From the cell containing the given text, extract its center point as [x, y] coordinate. 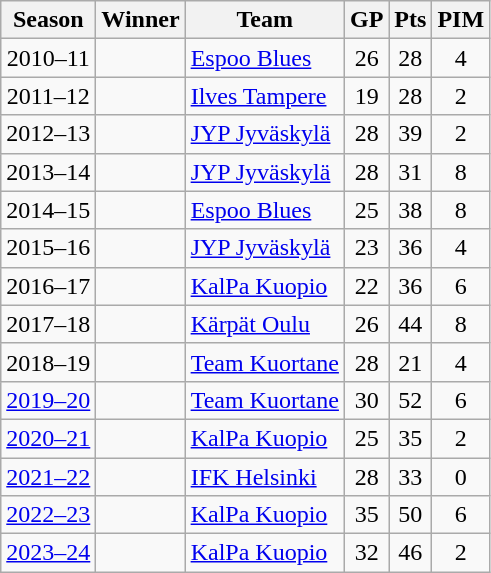
IFK Helsinki [264, 477]
44 [410, 324]
2015–16 [48, 248]
30 [366, 400]
2018–19 [48, 362]
Kärpät Oulu [264, 324]
2011–12 [48, 96]
52 [410, 400]
32 [366, 553]
2019–20 [48, 400]
0 [461, 477]
2013–14 [48, 172]
2021–22 [48, 477]
2016–17 [48, 286]
Ilves Tampere [264, 96]
2010–11 [48, 58]
Team [264, 20]
Pts [410, 20]
31 [410, 172]
23 [366, 248]
2012–13 [48, 134]
19 [366, 96]
22 [366, 286]
39 [410, 134]
2017–18 [48, 324]
21 [410, 362]
2022–23 [48, 515]
2014–15 [48, 210]
Winner [140, 20]
2023–24 [48, 553]
38 [410, 210]
33 [410, 477]
Season [48, 20]
2020–21 [48, 438]
PIM [461, 20]
50 [410, 515]
GP [366, 20]
46 [410, 553]
